Return the (X, Y) coordinate for the center point of the cell that contains the specified text.  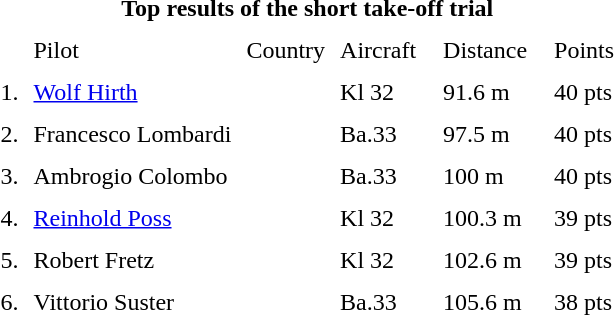
Reinhold Poss (132, 218)
102.6 m (492, 260)
91.6 m (492, 92)
Ambrogio Colombo (132, 176)
Distance (492, 50)
Robert Fretz (132, 260)
Francesco Lombardi (132, 134)
100 m (492, 176)
Wolf Hirth (132, 92)
100.3 m (492, 218)
Country (286, 50)
97.5 m (492, 134)
Aircraft (384, 50)
Pilot (132, 50)
